Locate the cell with the specified text and output its [X, Y] center coordinate. 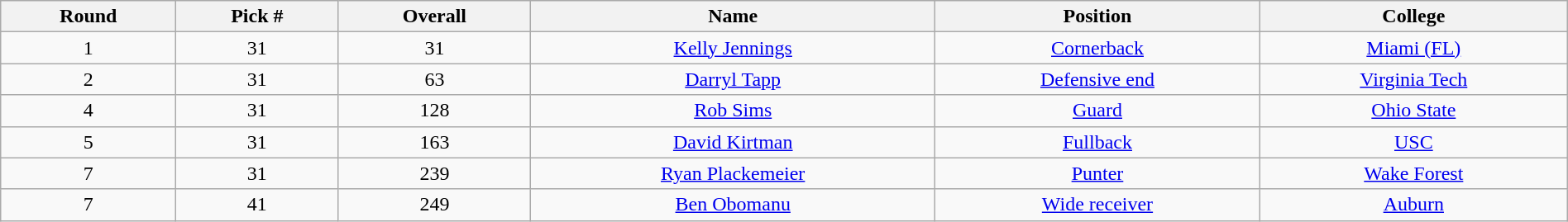
Pick # [257, 17]
1 [88, 48]
Round [88, 17]
Guard [1098, 111]
4 [88, 111]
239 [435, 173]
Position [1098, 17]
Punter [1098, 173]
Name [733, 17]
Cornerback [1098, 48]
College [1413, 17]
163 [435, 142]
David Kirtman [733, 142]
Miami (FL) [1413, 48]
Rob Sims [733, 111]
41 [257, 205]
2 [88, 79]
Overall [435, 17]
USC [1413, 142]
Virginia Tech [1413, 79]
Wake Forest [1413, 173]
Ben Obomanu [733, 205]
Kelly Jennings [733, 48]
Ryan Plackemeier [733, 173]
Darryl Tapp [733, 79]
Wide receiver [1098, 205]
Ohio State [1413, 111]
249 [435, 205]
63 [435, 79]
Defensive end [1098, 79]
128 [435, 111]
Auburn [1413, 205]
5 [88, 142]
Fullback [1098, 142]
